For the text-containing cell, return its midpoint in (X, Y) coordinate format. 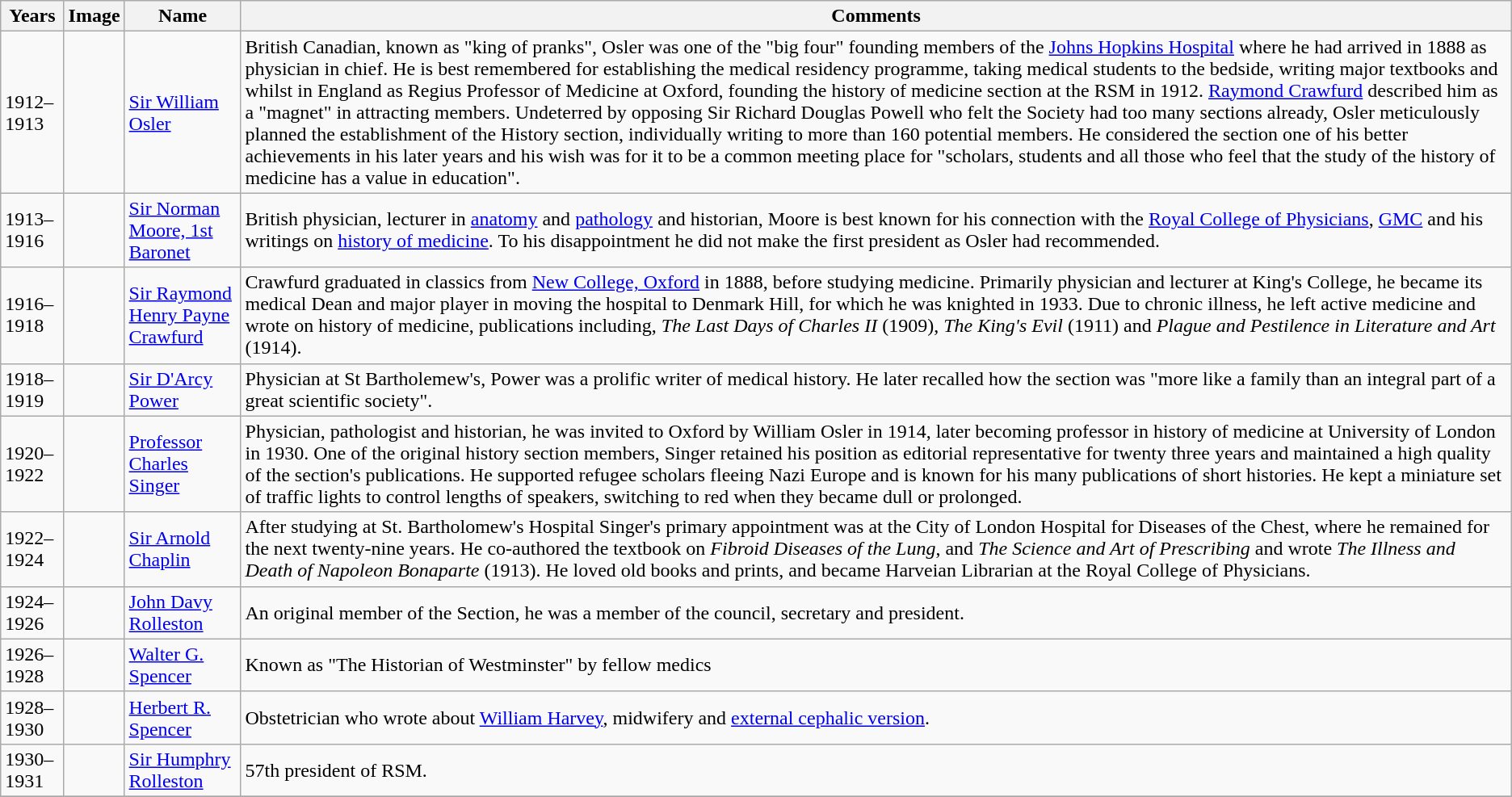
1913–1916 (32, 230)
1922–1924 (32, 549)
Sir D'Arcy Power (183, 389)
An original member of the Section, he was a member of the council, secretary and president. (876, 612)
1928–1930 (32, 717)
John Davy Rolleston (183, 612)
1916–1918 (32, 315)
Name (183, 16)
Sir Norman Moore, 1st Baronet (183, 230)
Professor Charles Singer (183, 464)
1920–1922 (32, 464)
Sir Raymond Henry Payne Crawfurd (183, 315)
1912–1913 (32, 112)
57th president of RSM. (876, 770)
Obstetrician who wrote about William Harvey, midwifery and external cephalic version. (876, 717)
Sir Arnold Chaplin (183, 549)
Sir Humphry Rolleston (183, 770)
1918–1919 (32, 389)
Comments (876, 16)
1930–1931 (32, 770)
Years (32, 16)
Known as "The Historian of Westminster" by fellow medics (876, 665)
Image (94, 16)
1926–1928 (32, 665)
1924–1926 (32, 612)
Herbert R. Spencer (183, 717)
Walter G. Spencer (183, 665)
Sir William Osler (183, 112)
